Pinpoint the cell where the given text exists, returning its (X, Y) midpoint coordinate. 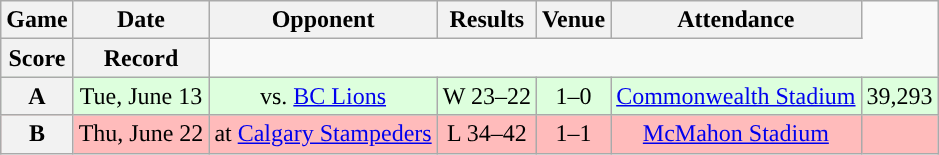
1–0 (573, 96)
L 34–42 (486, 134)
1–1 (573, 134)
A (37, 96)
Venue (573, 20)
at Calgary Stampeders (323, 134)
Results (486, 20)
39,293 (900, 96)
Date (141, 20)
Attendance (736, 20)
Record (141, 58)
Commonwealth Stadium (736, 96)
Game (37, 20)
Thu, June 22 (141, 134)
Opponent (323, 20)
McMahon Stadium (736, 134)
W 23–22 (486, 96)
Score (37, 58)
B (37, 134)
vs. BC Lions (323, 96)
Tue, June 13 (141, 96)
